Detect which cell encompasses the target text, then output its [X, Y] center coordinate. 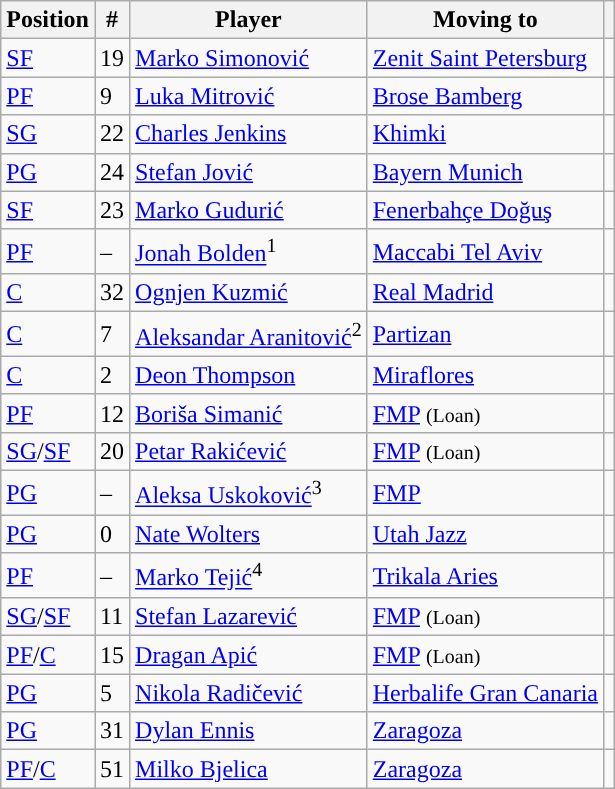
Marko Gudurić [249, 210]
Player [249, 20]
15 [112, 655]
Ognjen Kuzmić [249, 293]
Aleksandar Aranitović2 [249, 334]
Marko Tejić4 [249, 576]
FMP [485, 492]
Herbalife Gran Canaria [485, 693]
Milko Bjelica [249, 769]
Fenerbahçe Doğuş [485, 210]
Zenit Saint Petersburg [485, 58]
23 [112, 210]
Position [48, 20]
Jonah Bolden1 [249, 252]
Charles Jenkins [249, 134]
Real Madrid [485, 293]
Stefan Lazarević [249, 617]
Nate Wolters [249, 534]
Marko Simonović [249, 58]
Luka Mitrović [249, 96]
Partizan [485, 334]
5 [112, 693]
Dragan Apić [249, 655]
Khimki [485, 134]
9 [112, 96]
22 [112, 134]
Miraflores [485, 375]
Deon Thompson [249, 375]
51 [112, 769]
24 [112, 172]
Petar Rakićević [249, 451]
12 [112, 413]
11 [112, 617]
2 [112, 375]
19 [112, 58]
Brose Bamberg [485, 96]
20 [112, 451]
0 [112, 534]
Aleksa Uskoković3 [249, 492]
Bayern Munich [485, 172]
Trikala Aries [485, 576]
Dylan Ennis [249, 731]
Stefan Jović [249, 172]
Boriša Simanić [249, 413]
# [112, 20]
31 [112, 731]
Maccabi Tel Aviv [485, 252]
7 [112, 334]
SG [48, 134]
Moving to [485, 20]
Utah Jazz [485, 534]
32 [112, 293]
Nikola Radičević [249, 693]
